Pinpoint the cell where the given text exists, returning its (x, y) midpoint coordinate. 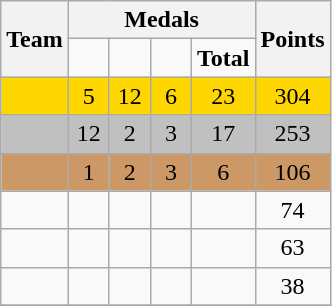
38 (292, 286)
Team (35, 39)
63 (292, 248)
Total (223, 58)
5 (88, 96)
74 (292, 210)
106 (292, 172)
Points (292, 39)
253 (292, 134)
304 (292, 96)
1 (88, 172)
17 (223, 134)
Medals (162, 20)
23 (223, 96)
